Scan for the cell matching the given text and deliver its (X, Y) coordinate at center. 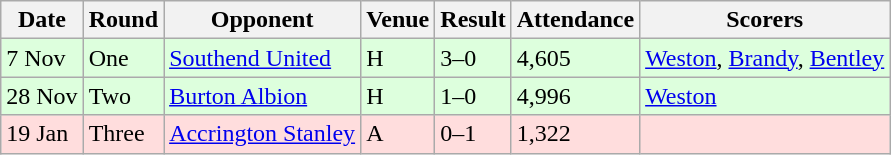
Scorers (765, 20)
Two (123, 96)
Southend United (262, 58)
3–0 (473, 58)
28 Nov (42, 96)
7 Nov (42, 58)
Weston, Brandy, Bentley (765, 58)
Result (473, 20)
4,996 (575, 96)
Burton Albion (262, 96)
0–1 (473, 134)
Accrington Stanley (262, 134)
Opponent (262, 20)
Date (42, 20)
A (398, 134)
Weston (765, 96)
1,322 (575, 134)
Attendance (575, 20)
Round (123, 20)
19 Jan (42, 134)
Three (123, 134)
4,605 (575, 58)
1–0 (473, 96)
Venue (398, 20)
One (123, 58)
